Find where the given text appears and provide that cell's center as (X, Y) coordinate. 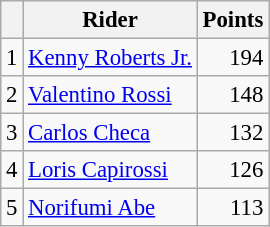
Carlos Checa (110, 133)
Valentino Rossi (110, 95)
194 (232, 58)
4 (12, 170)
Loris Capirossi (110, 170)
Kenny Roberts Jr. (110, 58)
3 (12, 133)
148 (232, 95)
5 (12, 208)
113 (232, 208)
126 (232, 170)
Points (232, 20)
Norifumi Abe (110, 208)
1 (12, 58)
Rider (110, 20)
2 (12, 95)
132 (232, 133)
